Return [x, y] of the center of cell containing provided text 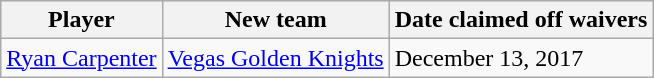
New team [276, 20]
Player [82, 20]
December 13, 2017 [521, 58]
Date claimed off waivers [521, 20]
Vegas Golden Knights [276, 58]
Ryan Carpenter [82, 58]
